Return (x, y) of the center of cell containing provided text 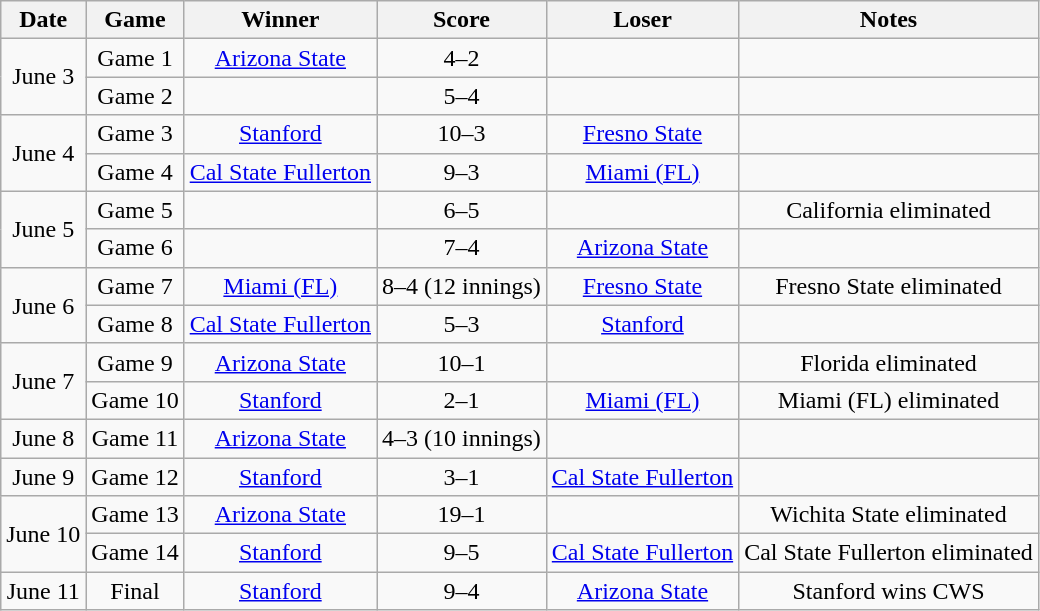
5–3 (462, 324)
June 10 (44, 534)
June 8 (44, 438)
Game 10 (135, 400)
9–4 (462, 591)
Game 5 (135, 210)
Date (44, 20)
5–4 (462, 96)
Game 3 (135, 134)
June 5 (44, 229)
Loser (642, 20)
Game 12 (135, 477)
Game 11 (135, 438)
Game (135, 20)
8–4 (12 innings) (462, 286)
Game 1 (135, 58)
Game 4 (135, 172)
Cal State Fullerton eliminated (889, 553)
4–2 (462, 58)
10–1 (462, 362)
2–1 (462, 400)
Score (462, 20)
9–3 (462, 172)
Final (135, 591)
June 9 (44, 477)
6–5 (462, 210)
Game 14 (135, 553)
10–3 (462, 134)
Miami (FL) eliminated (889, 400)
4–3 (10 innings) (462, 438)
Wichita State eliminated (889, 515)
Game 7 (135, 286)
19–1 (462, 515)
June 3 (44, 77)
Game 9 (135, 362)
June 7 (44, 381)
Game 6 (135, 248)
June 11 (44, 591)
Fresno State eliminated (889, 286)
California eliminated (889, 210)
Stanford wins CWS (889, 591)
3–1 (462, 477)
Game 13 (135, 515)
June 6 (44, 305)
9–5 (462, 553)
Florida eliminated (889, 362)
Game 2 (135, 96)
June 4 (44, 153)
7–4 (462, 248)
Notes (889, 20)
Winner (280, 20)
Game 8 (135, 324)
